Output the (X, Y) coordinate of the center of the cell containing the given text.  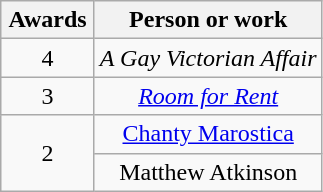
Chanty Marostica (208, 134)
4 (48, 58)
Person or work (208, 20)
Matthew Atkinson (208, 172)
A Gay Victorian Affair (208, 58)
2 (48, 153)
Room for Rent (208, 96)
3 (48, 96)
Awards (48, 20)
